Detect which cell encompasses the target text, then output its [X, Y] center coordinate. 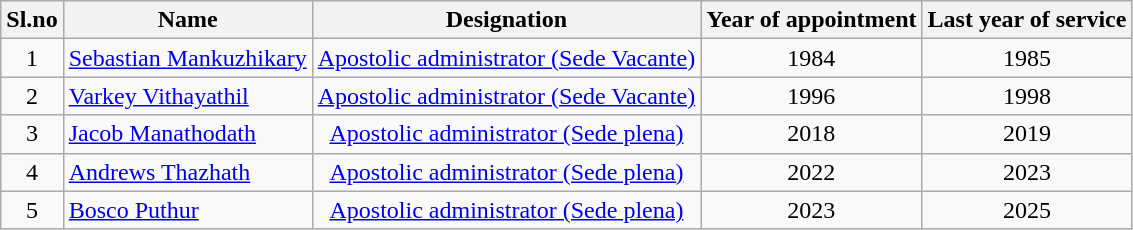
Varkey Vithayathil [188, 96]
3 [32, 134]
4 [32, 172]
Sl.no [32, 20]
1996 [812, 96]
1998 [1027, 96]
1984 [812, 58]
Sebastian Mankuzhikary [188, 58]
2022 [812, 172]
Bosco Puthur [188, 210]
1985 [1027, 58]
2 [32, 96]
Andrews Thazhath [188, 172]
2018 [812, 134]
Name [188, 20]
1 [32, 58]
Designation [506, 20]
Year of appointment [812, 20]
Jacob Manathodath [188, 134]
2025 [1027, 210]
2019 [1027, 134]
5 [32, 210]
Last year of service [1027, 20]
